Capture the cell that displays the provided text and extract its [x, y] central coordinate. 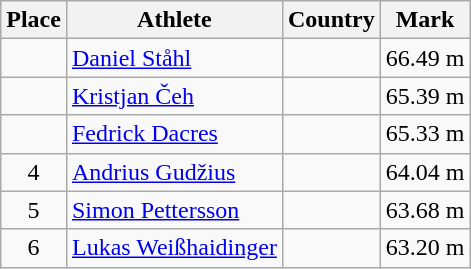
65.39 m [425, 96]
Place [34, 20]
4 [34, 172]
6 [34, 248]
Country [331, 20]
Fedrick Dacres [174, 134]
5 [34, 210]
63.68 m [425, 210]
Simon Pettersson [174, 210]
Daniel Ståhl [174, 58]
63.20 m [425, 248]
Mark [425, 20]
64.04 m [425, 172]
66.49 m [425, 58]
65.33 m [425, 134]
Kristjan Čeh [174, 96]
Andrius Gudžius [174, 172]
Athlete [174, 20]
Lukas Weißhaidinger [174, 248]
